For the text-containing cell, return its midpoint in (x, y) coordinate format. 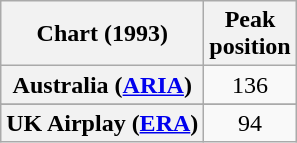
Chart (1993) (102, 34)
UK Airplay (ERA) (102, 123)
136 (250, 85)
94 (250, 123)
Australia (ARIA) (102, 85)
Peakposition (250, 34)
